Pinpoint the cell where the given text exists, returning its [x, y] midpoint coordinate. 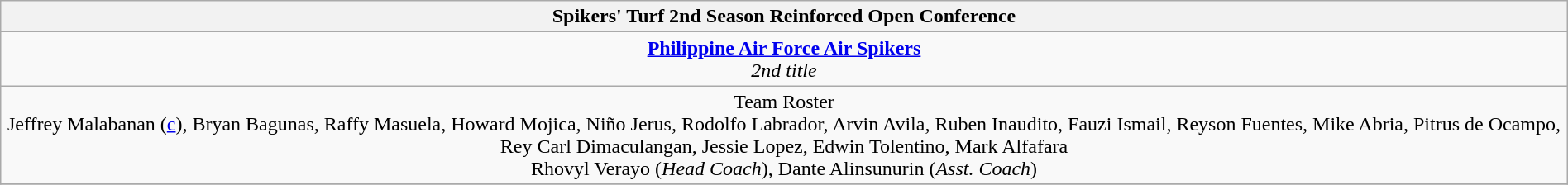
Spikers' Turf 2nd Season Reinforced Open Conference [784, 17]
Philippine Air Force Air Spikers2nd title [784, 59]
